Identify which cell holds the provided text, then report its [x, y] central coordinate. 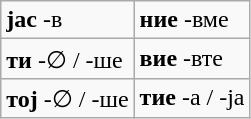
ти -∅ / -ше [68, 59]
јас -в [68, 20]
ние -вме [192, 20]
тие -а / -ја [192, 98]
вие -вте [192, 59]
тој -∅ / -ше [68, 98]
